Capture the cell that displays the provided text and extract its (x, y) central coordinate. 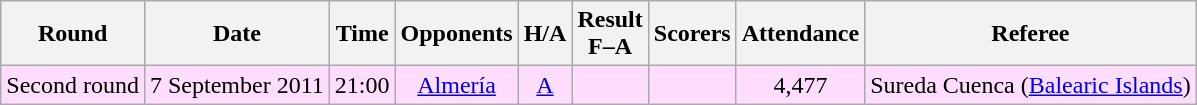
Round (73, 34)
Second round (73, 85)
Attendance (800, 34)
Referee (1031, 34)
Scorers (692, 34)
7 September 2011 (236, 85)
Almería (456, 85)
Opponents (456, 34)
Sureda Cuenca (Balearic Islands) (1031, 85)
A (545, 85)
ResultF–A (610, 34)
H/A (545, 34)
4,477 (800, 85)
Time (362, 34)
21:00 (362, 85)
Date (236, 34)
